Output the [x, y] coordinate of the center of the cell containing the given text.  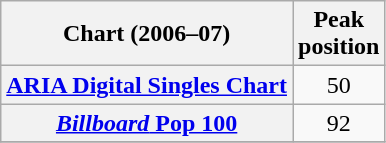
92 [338, 123]
50 [338, 85]
Peakposition [338, 34]
Billboard Pop 100 [147, 123]
Chart (2006–07) [147, 34]
ARIA Digital Singles Chart [147, 85]
